From the cell containing the given text, extract its center point as [x, y] coordinate. 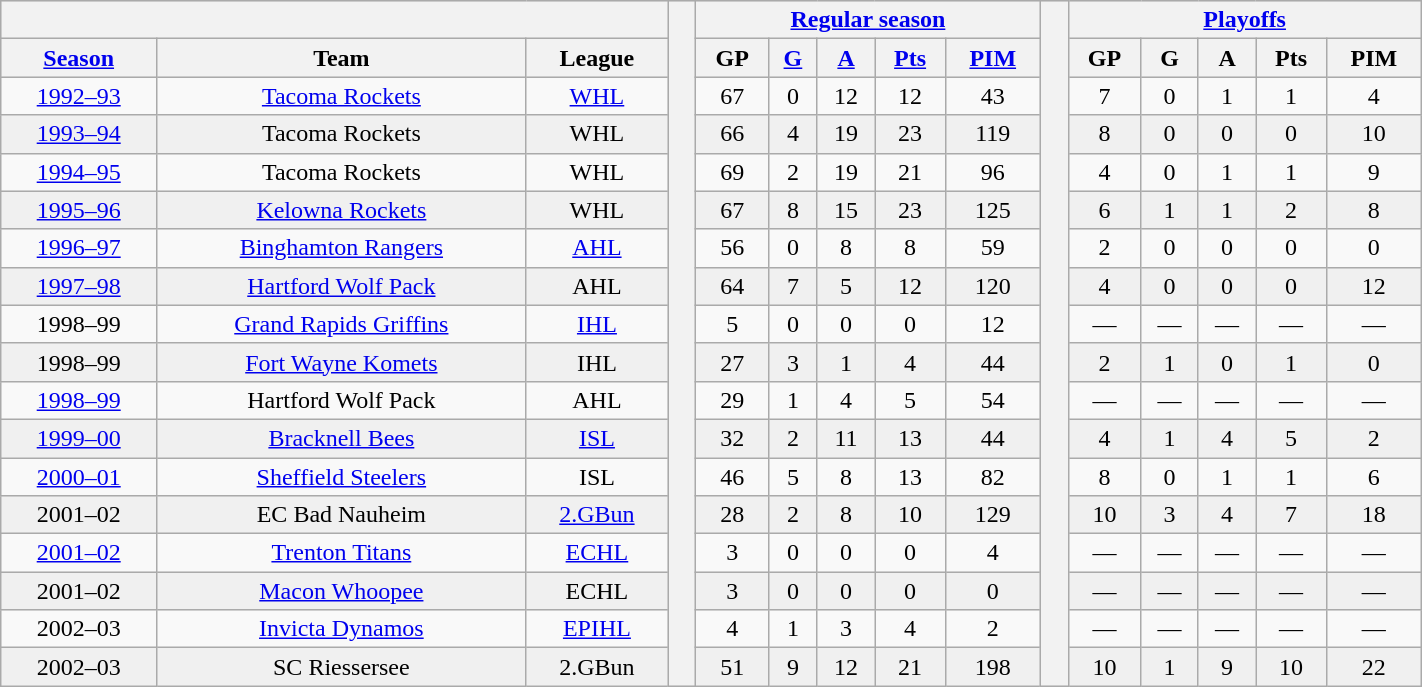
198 [992, 667]
EPIHL [597, 629]
82 [992, 477]
32 [732, 438]
Grand Rapids Griffins [342, 324]
1995–96 [79, 210]
1994–95 [79, 172]
2000–01 [79, 477]
69 [732, 172]
League [597, 58]
Season [79, 58]
27 [732, 362]
59 [992, 248]
119 [992, 134]
1997–98 [79, 286]
54 [992, 400]
15 [846, 210]
SC Riessersee [342, 667]
96 [992, 172]
Trenton Titans [342, 553]
56 [732, 248]
46 [732, 477]
18 [1374, 515]
22 [1374, 667]
Fort Wayne Komets [342, 362]
Playoffs [1244, 20]
43 [992, 96]
Bracknell Bees [342, 438]
Binghamton Rangers [342, 248]
120 [992, 286]
Sheffield Steelers [342, 477]
Kelowna Rockets [342, 210]
1996–97 [79, 248]
Team [342, 58]
EC Bad Nauheim [342, 515]
28 [732, 515]
Regular season [868, 20]
Invicta Dynamos [342, 629]
Macon Whoopee [342, 591]
11 [846, 438]
1992–93 [79, 96]
64 [732, 286]
66 [732, 134]
1993–94 [79, 134]
129 [992, 515]
125 [992, 210]
29 [732, 400]
1999–00 [79, 438]
51 [732, 667]
